Extract the (X, Y) coordinate from the center of the cell holding the provided text.  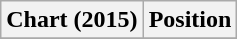
Chart (2015) (72, 20)
Position (190, 20)
